Output the (x, y) coordinate of the center of the cell containing the given text.  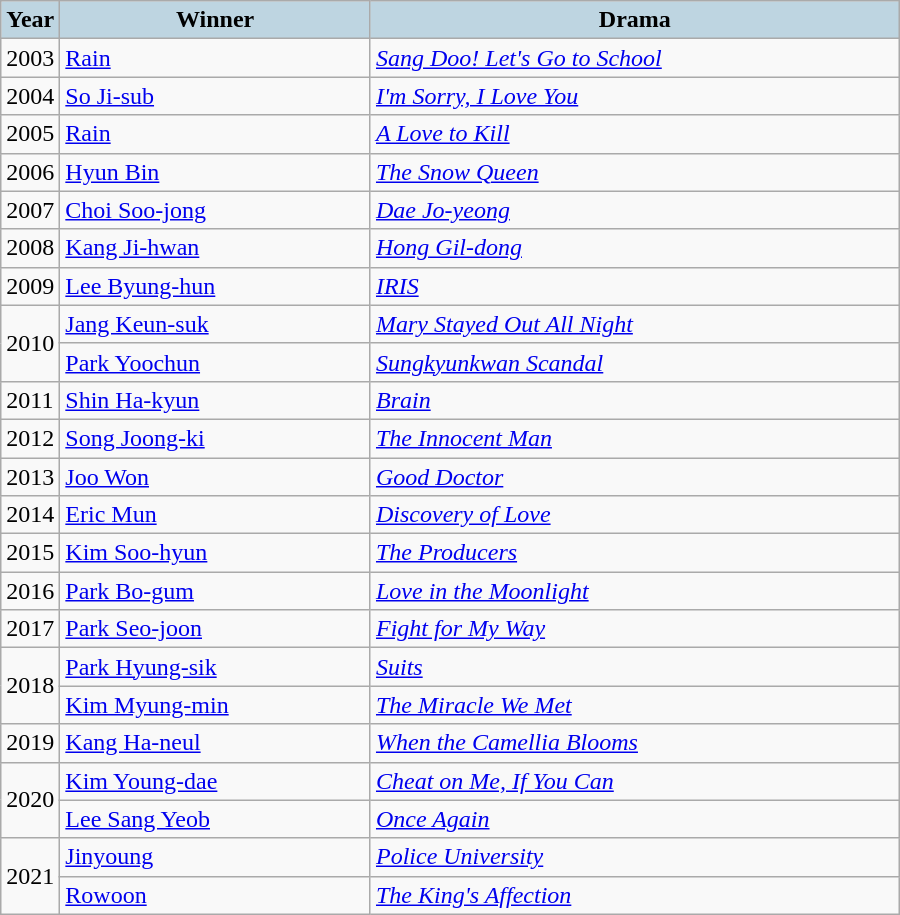
Park Yoochun (216, 362)
Suits (634, 667)
Sungkyunkwan Scandal (634, 362)
So Ji-sub (216, 96)
The Producers (634, 553)
Shin Ha-kyun (216, 400)
Rowoon (216, 895)
2014 (30, 515)
Kim Young-dae (216, 781)
2010 (30, 343)
2004 (30, 96)
Once Again (634, 819)
The Snow Queen (634, 172)
2003 (30, 58)
Cheat on Me, If You Can (634, 781)
2005 (30, 134)
Lee Sang Yeob (216, 819)
Kim Myung-min (216, 705)
Brain (634, 400)
Park Bo-gum (216, 591)
The Innocent Man (634, 438)
Kim Soo-hyun (216, 553)
2021 (30, 876)
Park Seo-joon (216, 629)
Hong Gil-dong (634, 248)
The King's Affection (634, 895)
Good Doctor (634, 477)
Police University (634, 857)
Dae Jo-yeong (634, 210)
Kang Ha-neul (216, 743)
2009 (30, 286)
Jang Keun-suk (216, 324)
2011 (30, 400)
Lee Byung-hun (216, 286)
2018 (30, 686)
2019 (30, 743)
Kang Ji-hwan (216, 248)
I'm Sorry, I Love You (634, 96)
When the Camellia Blooms (634, 743)
Drama (634, 20)
Love in the Moonlight (634, 591)
Fight for My Way (634, 629)
2013 (30, 477)
2016 (30, 591)
Winner (216, 20)
Hyun Bin (216, 172)
Mary Stayed Out All Night (634, 324)
2007 (30, 210)
2020 (30, 800)
2006 (30, 172)
2012 (30, 438)
The Miracle We Met (634, 705)
Eric Mun (216, 515)
A Love to Kill (634, 134)
Song Joong-ki (216, 438)
2008 (30, 248)
IRIS (634, 286)
2015 (30, 553)
Jinyoung (216, 857)
Sang Doo! Let's Go to School (634, 58)
Discovery of Love (634, 515)
Choi Soo-jong (216, 210)
Year (30, 20)
Park Hyung-sik (216, 667)
Joo Won (216, 477)
2017 (30, 629)
